Find where the given text appears and provide that cell's center as [X, Y] coordinate. 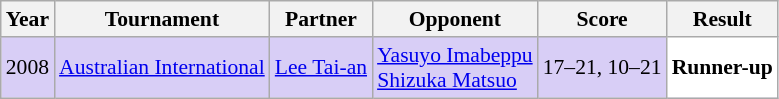
Runner-up [722, 68]
Tournament [162, 19]
2008 [28, 68]
Score [602, 19]
Result [722, 19]
Lee Tai-an [321, 68]
Opponent [455, 19]
17–21, 10–21 [602, 68]
Year [28, 19]
Australian International [162, 68]
Yasuyo Imabeppu Shizuka Matsuo [455, 68]
Partner [321, 19]
